Return [x, y] of the center of cell containing provided text 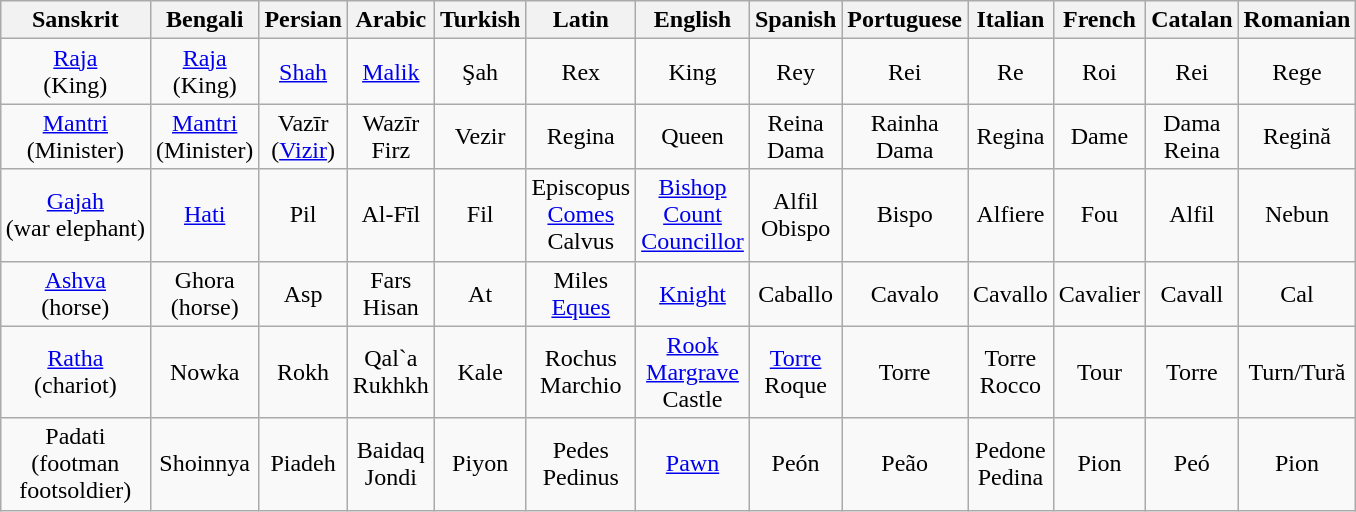
Kale [480, 372]
PedesPedinus [581, 464]
PedonePedina [1011, 464]
RainhaDama [905, 136]
Pawn [693, 464]
Tour [1099, 372]
Cavalier [1099, 294]
Italian [1011, 20]
Alfil [1192, 215]
English [693, 20]
Rokh [303, 372]
Ratha (chariot) [75, 372]
Piadeh [303, 464]
ReinaDama [795, 136]
Romanian [1297, 20]
Vezir [480, 136]
AlfilObispo [795, 215]
Knight [693, 294]
Piyon [480, 464]
RochusMarchio [581, 372]
Bengali [205, 20]
TorreRoque [795, 372]
Cal [1297, 294]
TorreRocco [1011, 372]
Fou [1099, 215]
Gajah (war elephant) [75, 215]
Queen [693, 136]
Nowka [205, 372]
Peão [905, 464]
Hati [205, 215]
Portuguese [905, 20]
Alfiere [1011, 215]
Al-Fīl [390, 215]
Padati (footmanfootsoldier) [75, 464]
Catalan [1192, 20]
BaidaqJondi [390, 464]
Turn/Tură [1297, 372]
Peón [795, 464]
Ghora (horse) [205, 294]
Şah [480, 72]
Re [1011, 72]
Arabic [390, 20]
Cavall [1192, 294]
RookMargraveCastle [693, 372]
Dame [1099, 136]
MilesEques [581, 294]
Persian [303, 20]
Malik [390, 72]
Rex [581, 72]
Shah [303, 72]
Nebun [1297, 215]
Rege [1297, 72]
Asp [303, 294]
Turkish [480, 20]
DamaReina [1192, 136]
King [693, 72]
FarsHisan [390, 294]
Spanish [795, 20]
Fil [480, 215]
Rey [795, 72]
Regină [1297, 136]
Cavalo [905, 294]
Peó [1192, 464]
Ashva (horse) [75, 294]
Roi [1099, 72]
Bispo [905, 215]
Cavallo [1011, 294]
At [480, 294]
Sanskrit [75, 20]
Vazīr (Vizir) [303, 136]
French [1099, 20]
Caballo [795, 294]
EpiscopusComesCalvus [581, 215]
WazīrFirz [390, 136]
BishopCountCouncillor [693, 215]
Pil [303, 215]
Shoinnya [205, 464]
Qal`aRukhkh [390, 372]
Latin [581, 20]
